Extract the (X, Y) coordinate from the center of the cell holding the provided text.  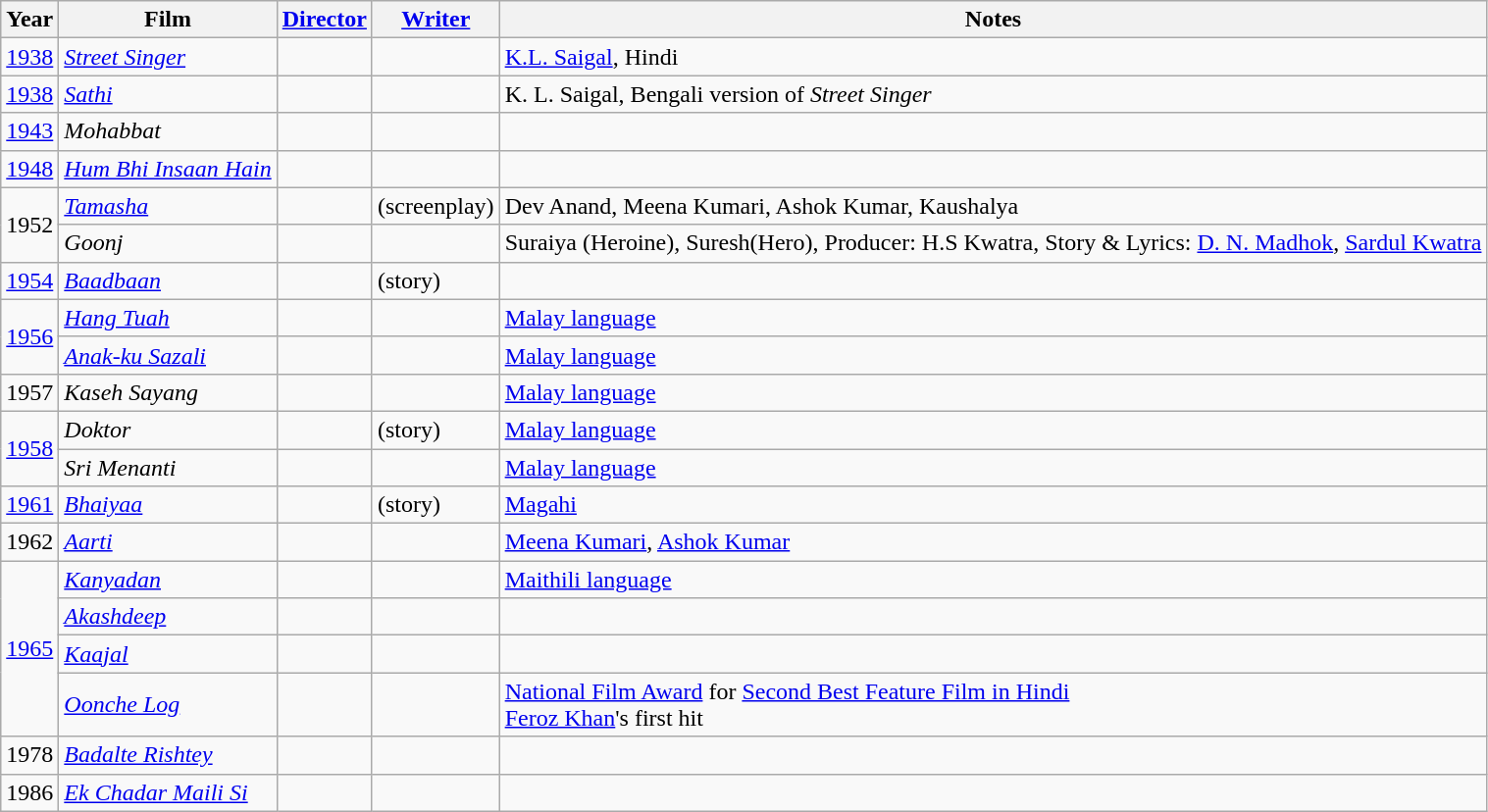
1978 (29, 755)
Writer (436, 20)
Dev Anand, Meena Kumari, Ashok Kumar, Kaushalya (993, 206)
1954 (29, 280)
Street Singer (168, 57)
1956 (29, 336)
Mohabbat (168, 131)
Badalte Rishtey (168, 755)
1986 (29, 792)
Suraiya (Heroine), Suresh(Hero), Producer: H.S Kwatra, Story & Lyrics: D. N. Madhok, Sardul Kwatra (993, 243)
Magahi (993, 505)
(screenplay) (436, 206)
Doktor (168, 430)
Goonj (168, 243)
1957 (29, 392)
1952 (29, 225)
Aarti (168, 542)
Kaajal (168, 654)
Sri Menanti (168, 468)
Maithili language (993, 580)
National Film Award for Second Best Feature Film in HindiFeroz Khan's first hit (993, 704)
Film (168, 20)
Oonche Log (168, 704)
Hang Tuah (168, 318)
1962 (29, 542)
1948 (29, 169)
Notes (993, 20)
Ek Chadar Maili Si (168, 792)
K. L. Saigal, Bengali version of Street Singer (993, 94)
1943 (29, 131)
1961 (29, 505)
Sathi (168, 94)
Meena Kumari, Ashok Kumar (993, 542)
1965 (29, 649)
K.L. Saigal, Hindi (993, 57)
Akashdeep (168, 617)
Year (29, 20)
Anak-ku Sazali (168, 355)
Baadbaan (168, 280)
1958 (29, 448)
Kaseh Sayang (168, 392)
Hum Bhi Insaan Hain (168, 169)
Kanyadan (168, 580)
Bhaiyaa (168, 505)
Director (324, 20)
Tamasha (168, 206)
